Find where the given text appears and provide that cell's center as [X, Y] coordinate. 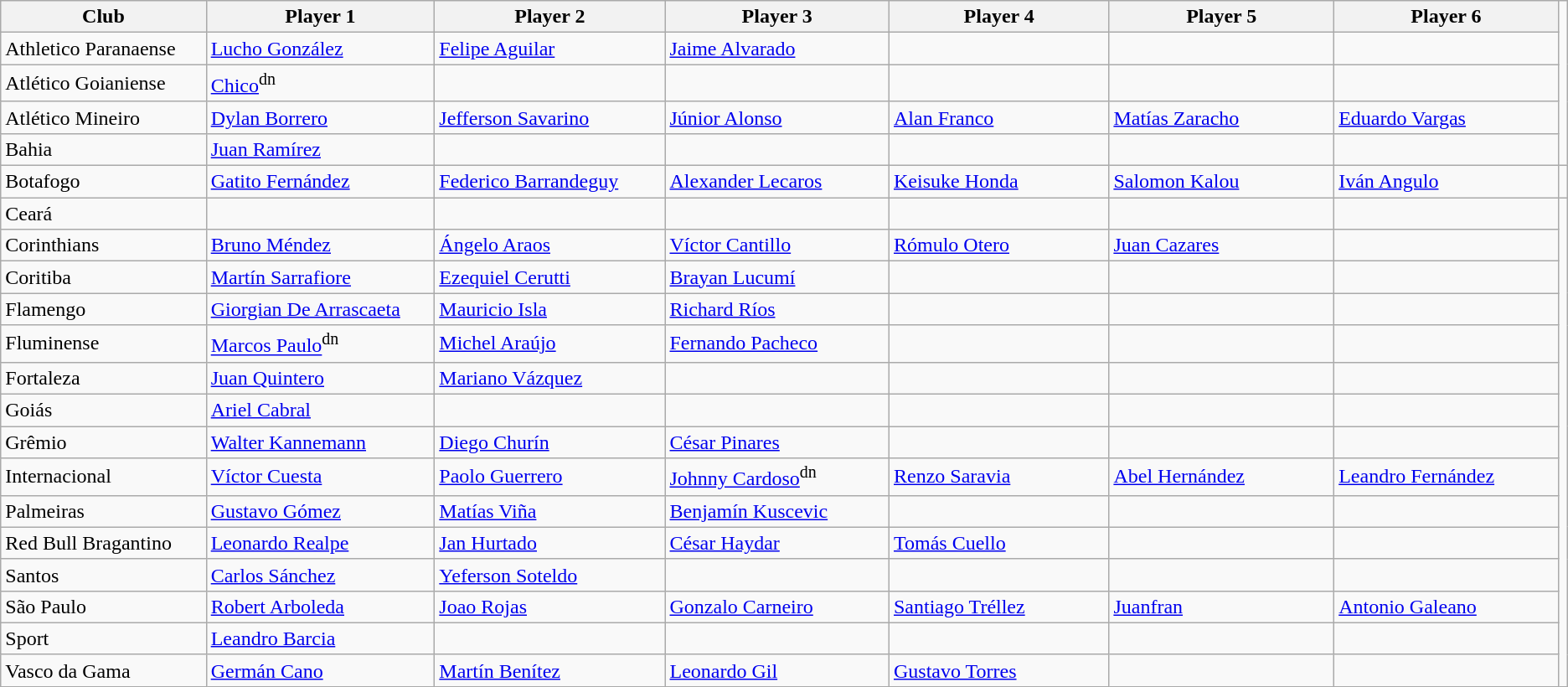
Bahia [104, 149]
Chicodn [320, 84]
Player 3 [777, 17]
Gustavo Torres [998, 670]
Leonardo Gil [777, 670]
Walter Kannemann [320, 442]
Germán Cano [320, 670]
Botafogo [104, 182]
Michel Araújo [549, 343]
Eduardo Vargas [1447, 117]
Diego Churín [549, 442]
Coritiba [104, 277]
Yeferson Soteldo [549, 575]
Fluminense [104, 343]
Ángelo Araos [549, 245]
Brayan Lucumí [777, 277]
Martín Benítez [549, 670]
Benjamín Kuscevic [777, 511]
Club [104, 17]
Internacional [104, 478]
Júnior Alonso [777, 117]
Player 2 [549, 17]
Tomás Cuello [998, 543]
Red Bull Bragantino [104, 543]
Palmeiras [104, 511]
Gonzalo Carneiro [777, 607]
Robert Arboleda [320, 607]
Keisuke Honda [998, 182]
Juan Cazares [1221, 245]
Sport [104, 638]
Jefferson Savarino [549, 117]
Corinthians [104, 245]
Atlético Goianiense [104, 84]
Paolo Guerrero [549, 478]
Antonio Galeano [1447, 607]
Lucho González [320, 49]
Rómulo Otero [998, 245]
Joao Rojas [549, 607]
Renzo Saravia [998, 478]
Leandro Barcia [320, 638]
Víctor Cuesta [320, 478]
Athletico Paranaense [104, 49]
Player 4 [998, 17]
Felipe Aguilar [549, 49]
Goiás [104, 410]
Giorgian De Arrascaeta [320, 309]
Richard Ríos [777, 309]
Vasco da Gama [104, 670]
Gustavo Gómez [320, 511]
Matías Zaracho [1221, 117]
Player 5 [1221, 17]
Mauricio Isla [549, 309]
Ariel Cabral [320, 410]
Santiago Tréllez [998, 607]
Johnny Cardosodn [777, 478]
Federico Barrandeguy [549, 182]
Matías Viña [549, 511]
Fortaleza [104, 378]
César Pinares [777, 442]
César Haydar [777, 543]
Marcos Paulodn [320, 343]
Atlético Mineiro [104, 117]
Iván Angulo [1447, 182]
Ceará [104, 214]
Mariano Vázquez [549, 378]
Fernando Pacheco [777, 343]
Martín Sarrafiore [320, 277]
Grêmio [104, 442]
Abel Hernández [1221, 478]
Víctor Cantillo [777, 245]
Gatito Fernández [320, 182]
Juan Ramírez [320, 149]
Jan Hurtado [549, 543]
Leonardo Realpe [320, 543]
Leandro Fernández [1447, 478]
Jaime Alvarado [777, 49]
Santos [104, 575]
Dylan Borrero [320, 117]
Ezequiel Cerutti [549, 277]
São Paulo [104, 607]
Alan Franco [998, 117]
Juan Quintero [320, 378]
Flamengo [104, 309]
Alexander Lecaros [777, 182]
Bruno Méndez [320, 245]
Juanfran [1221, 607]
Salomon Kalou [1221, 182]
Carlos Sánchez [320, 575]
Player 6 [1447, 17]
Player 1 [320, 17]
